Find where the given text appears and provide that cell's center as (X, Y) coordinate. 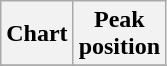
Peakposition (119, 34)
Chart (37, 34)
